From the cell containing the given text, extract its center point as [x, y] coordinate. 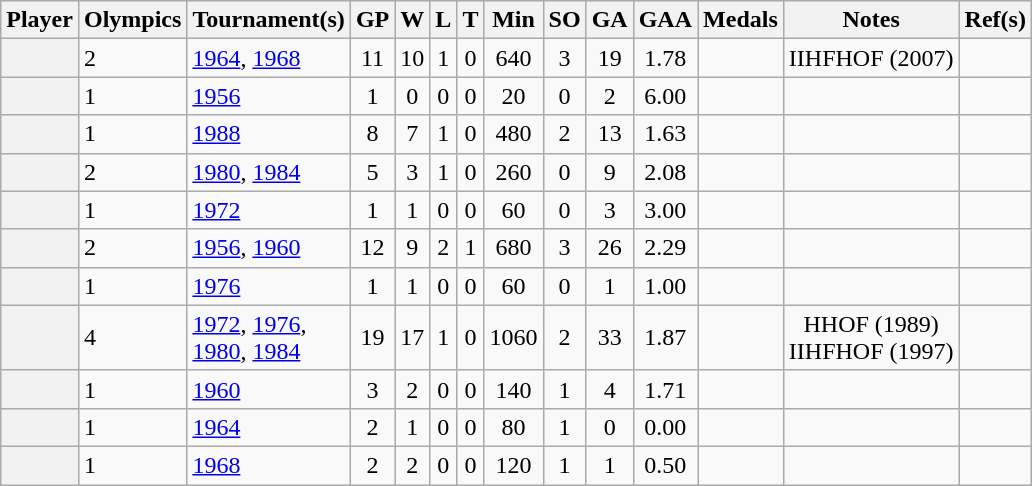
2.08 [665, 172]
Ref(s) [995, 20]
1956, 1960 [269, 248]
Notes [871, 20]
6.00 [665, 96]
GA [610, 20]
GAA [665, 20]
1988 [269, 134]
1.78 [665, 58]
1964 [269, 427]
Tournament(s) [269, 20]
1956 [269, 96]
680 [514, 248]
260 [514, 172]
2.29 [665, 248]
640 [514, 58]
20 [514, 96]
5 [372, 172]
33 [610, 338]
12 [372, 248]
1968 [269, 465]
IIHFHOF (2007) [871, 58]
120 [514, 465]
1960 [269, 389]
1976 [269, 286]
Medals [741, 20]
T [470, 20]
8 [372, 134]
Player [40, 20]
1.00 [665, 286]
Min [514, 20]
1964, 1968 [269, 58]
10 [412, 58]
GP [372, 20]
HHOF (1989) IIHFHOF (1997) [871, 338]
1980, 1984 [269, 172]
11 [372, 58]
1.87 [665, 338]
17 [412, 338]
1.63 [665, 134]
26 [610, 248]
0.50 [665, 465]
L [444, 20]
1.71 [665, 389]
1972 [269, 210]
Olympics [132, 20]
1972, 1976, 1980, 1984 [269, 338]
7 [412, 134]
SO [564, 20]
0.00 [665, 427]
3.00 [665, 210]
13 [610, 134]
480 [514, 134]
80 [514, 427]
1060 [514, 338]
140 [514, 389]
W [412, 20]
